Capture the cell that displays the provided text and extract its (X, Y) central coordinate. 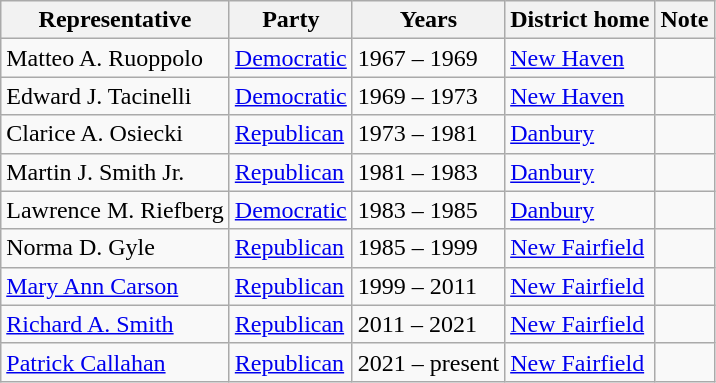
Mary Ann Carson (116, 286)
1985 – 1999 (428, 248)
Representative (116, 20)
Patrick Callahan (116, 362)
Edward J. Tacinelli (116, 96)
Martin J. Smith Jr. (116, 172)
Lawrence M. Riefberg (116, 210)
1973 – 1981 (428, 134)
Party (290, 20)
1969 – 1973 (428, 96)
1999 – 2011 (428, 286)
Richard A. Smith (116, 324)
Clarice A. Osiecki (116, 134)
Norma D. Gyle (116, 248)
1967 – 1969 (428, 58)
1983 – 1985 (428, 210)
1981 – 1983 (428, 172)
2021 – present (428, 362)
Years (428, 20)
District home (580, 20)
Matteo A. Ruoppolo (116, 58)
2011 – 2021 (428, 324)
Note (684, 20)
